Identify which cell holds the provided text, then report its [x, y] central coordinate. 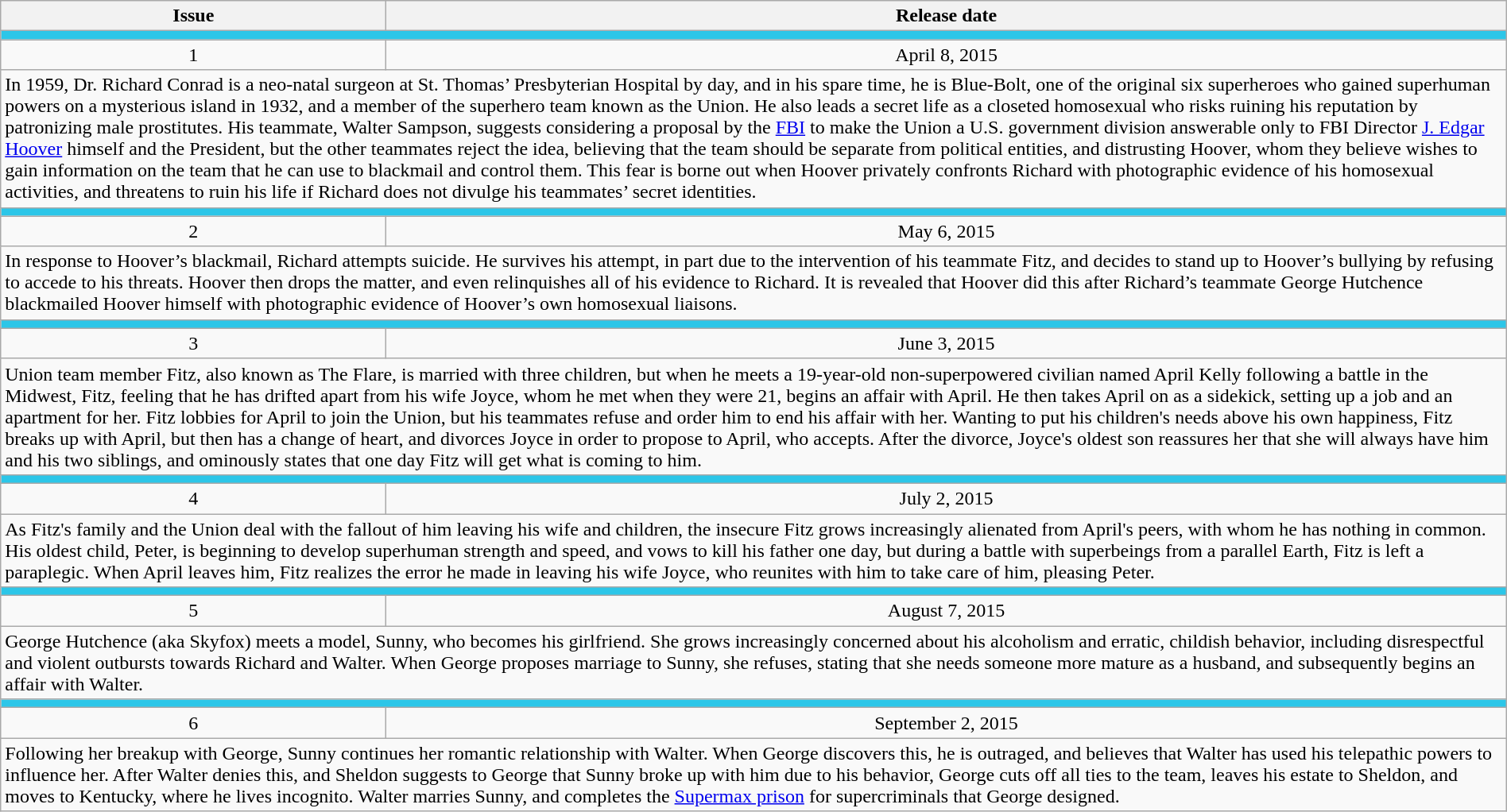
Release date [946, 16]
July 2, 2015 [946, 498]
6 [194, 723]
May 6, 2015 [946, 231]
4 [194, 498]
August 7, 2015 [946, 611]
September 2, 2015 [946, 723]
Issue [194, 16]
April 8, 2015 [946, 55]
3 [194, 343]
1 [194, 55]
June 3, 2015 [946, 343]
2 [194, 231]
5 [194, 611]
